Scan for the cell matching the given text and deliver its (X, Y) coordinate at center. 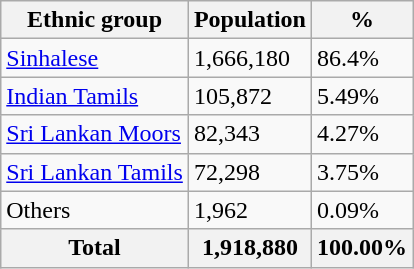
1,666,180 (250, 58)
Ethnic group (95, 20)
3.75% (362, 172)
1,962 (250, 210)
Sri Lankan Tamils (95, 172)
100.00% (362, 248)
Indian Tamils (95, 96)
4.27% (362, 134)
5.49% (362, 96)
Sinhalese (95, 58)
Sri Lankan Moors (95, 134)
72,298 (250, 172)
0.09% (362, 210)
82,343 (250, 134)
% (362, 20)
Population (250, 20)
86.4% (362, 58)
Total (95, 248)
Others (95, 210)
1,918,880 (250, 248)
105,872 (250, 96)
